Return the [X, Y] coordinate for the center point of the cell that contains the specified text.  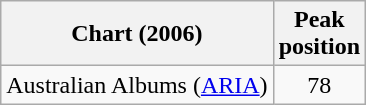
Peakposition [319, 34]
Chart (2006) [137, 34]
Australian Albums (ARIA) [137, 85]
78 [319, 85]
